Find where the given text appears and provide that cell's center as (x, y) coordinate. 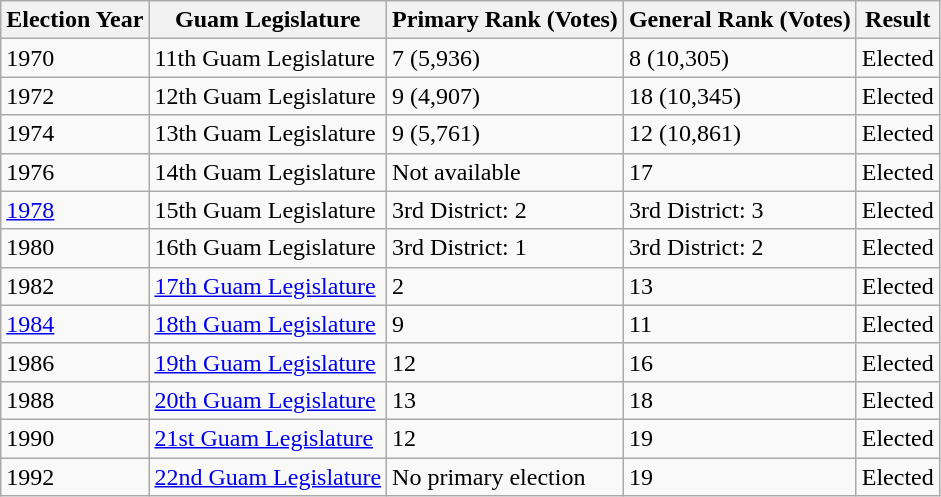
1976 (75, 172)
16 (740, 362)
9 (4,907) (506, 96)
19th Guam Legislature (268, 362)
2 (506, 286)
Election Year (75, 20)
18 (10,345) (740, 96)
1990 (75, 438)
7 (5,936) (506, 58)
1986 (75, 362)
Guam Legislature (268, 20)
Primary Rank (Votes) (506, 20)
17 (740, 172)
15th Guam Legislature (268, 210)
21st Guam Legislature (268, 438)
18th Guam Legislature (268, 324)
No primary election (506, 477)
17th Guam Legislature (268, 286)
12 (10,861) (740, 134)
3rd District: 1 (506, 248)
9 (506, 324)
16th Guam Legislature (268, 248)
1984 (75, 324)
1980 (75, 248)
14th Guam Legislature (268, 172)
9 (5,761) (506, 134)
18 (740, 400)
1982 (75, 286)
1972 (75, 96)
13th Guam Legislature (268, 134)
1988 (75, 400)
8 (10,305) (740, 58)
1974 (75, 134)
20th Guam Legislature (268, 400)
1978 (75, 210)
3rd District: 3 (740, 210)
11 (740, 324)
11th Guam Legislature (268, 58)
Not available (506, 172)
General Rank (Votes) (740, 20)
22nd Guam Legislature (268, 477)
1970 (75, 58)
Result (898, 20)
12th Guam Legislature (268, 96)
1992 (75, 477)
